From the cell containing the given text, extract its center point as [x, y] coordinate. 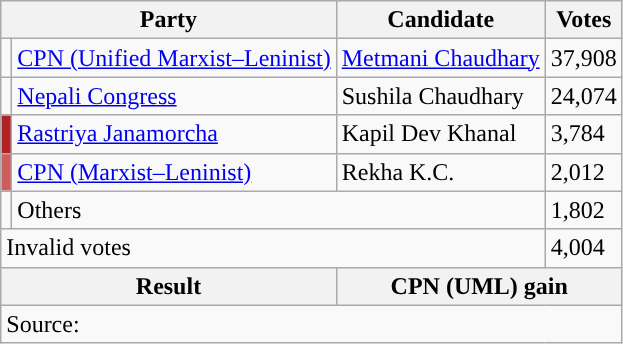
CPN (UML) gain [479, 286]
3,784 [584, 134]
1,802 [584, 210]
24,074 [584, 96]
Sushila Chaudhary [440, 96]
Votes [584, 20]
Rastriya Janamorcha [174, 134]
Party [168, 20]
2,012 [584, 172]
Source: [312, 324]
CPN (Unified Marxist–Leninist) [174, 58]
Metmani Chaudhary [440, 58]
4,004 [584, 248]
Invalid votes [273, 248]
Rekha K.C. [440, 172]
Kapil Dev Khanal [440, 134]
Candidate [440, 20]
Result [168, 286]
Nepali Congress [174, 96]
Others [278, 210]
CPN (Marxist–Leninist) [174, 172]
37,908 [584, 58]
